Scan for the cell matching the given text and deliver its (x, y) coordinate at center. 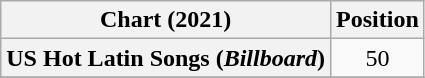
50 (378, 58)
US Hot Latin Songs (Billboard) (166, 58)
Chart (2021) (166, 20)
Position (378, 20)
